Extract the [x, y] coordinate from the center of the cell holding the provided text.  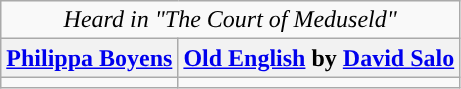
Philippa Boyens [90, 58]
Heard in "The Court of Meduseld" [230, 20]
Old English by David Salo [319, 58]
